Return the [X, Y] coordinate for the center point of the cell that contains the specified text.  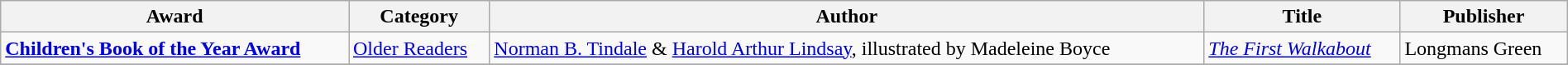
Older Readers [419, 48]
The First Walkabout [1302, 48]
Longmans Green [1484, 48]
Publisher [1484, 17]
Category [419, 17]
Title [1302, 17]
Award [175, 17]
Norman B. Tindale & Harold Arthur Lindsay, illustrated by Madeleine Boyce [847, 48]
Children's Book of the Year Award [175, 48]
Author [847, 17]
